Extract the [X, Y] coordinate from the center of the cell holding the provided text.  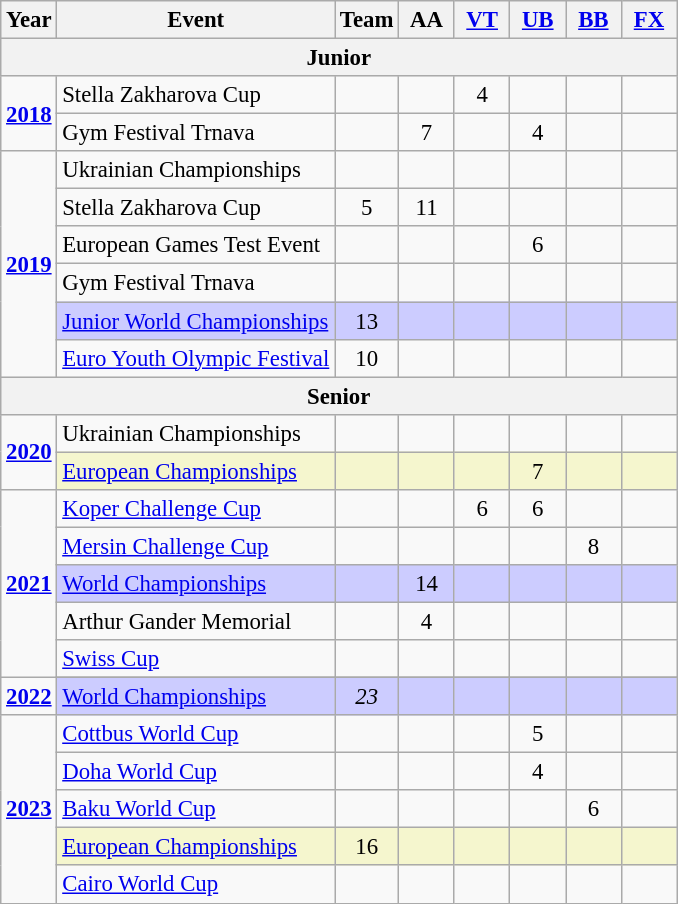
Cairo World Cup [196, 885]
Doha World Cup [196, 772]
Event [196, 20]
16 [367, 847]
Year [29, 20]
UB [538, 20]
2019 [29, 264]
2021 [29, 584]
11 [427, 208]
2022 [29, 697]
AA [427, 20]
Euro Youth Olympic Festival [196, 358]
Cottbus World Cup [196, 734]
Junior [339, 58]
FX [649, 20]
European Games Test Event [196, 245]
VT [482, 20]
Junior World Championships [196, 321]
10 [367, 358]
Mersin Challenge Cup [196, 546]
Koper Challenge Cup [196, 509]
Team [367, 20]
Arthur Gander Memorial [196, 621]
8 [594, 546]
Swiss Cup [196, 659]
2020 [29, 452]
13 [367, 321]
2018 [29, 114]
2023 [29, 809]
23 [367, 697]
Senior [339, 396]
BB [594, 20]
Baku World Cup [196, 809]
14 [427, 584]
